Return (X, Y) of the center of cell containing provided text 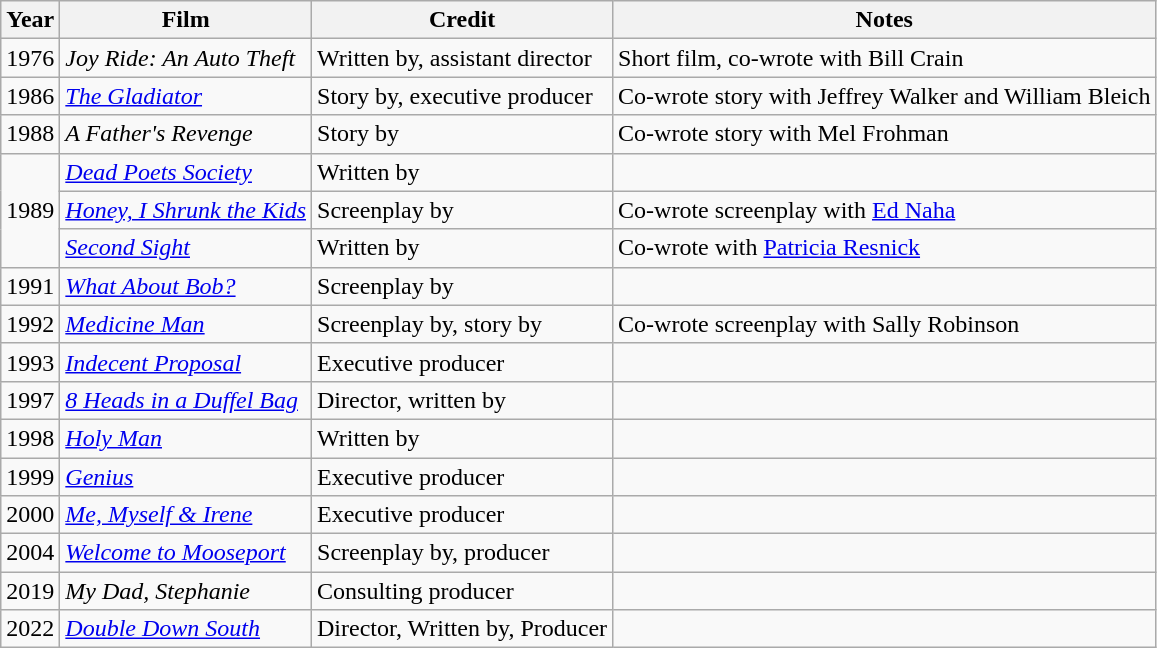
1991 (30, 286)
Honey, I Shrunk the Kids (186, 210)
Short film, co-wrote with Bill Crain (884, 58)
Me, Myself & Irene (186, 515)
Joy Ride: An Auto Theft (186, 58)
1993 (30, 362)
Story by (462, 134)
Story by, executive producer (462, 96)
1998 (30, 438)
Co-wrote screenplay with Sally Robinson (884, 324)
2004 (30, 553)
Notes (884, 20)
2022 (30, 629)
1997 (30, 400)
The Gladiator (186, 96)
Director, written by (462, 400)
1992 (30, 324)
Dead Poets Society (186, 172)
1989 (30, 210)
Co-wrote with Patricia Resnick (884, 248)
What About Bob? (186, 286)
Genius (186, 477)
Year (30, 20)
Director, Written by, Producer (462, 629)
Double Down South (186, 629)
Co-wrote story with Mel Frohman (884, 134)
Medicine Man (186, 324)
8 Heads in a Duffel Bag (186, 400)
2019 (30, 591)
2000 (30, 515)
My Dad, Stephanie (186, 591)
Holy Man (186, 438)
Written by, assistant director (462, 58)
Film (186, 20)
Co-wrote screenplay with Ed Naha (884, 210)
Second Sight (186, 248)
1986 (30, 96)
Screenplay by, story by (462, 324)
A Father's Revenge (186, 134)
1999 (30, 477)
Screenplay by, producer (462, 553)
1976 (30, 58)
Co-wrote story with Jeffrey Walker and William Bleich (884, 96)
Welcome to Mooseport (186, 553)
Indecent Proposal (186, 362)
Consulting producer (462, 591)
1988 (30, 134)
Credit (462, 20)
